Determine the [x, y] coordinate at the center of the cell enclosing the given text.  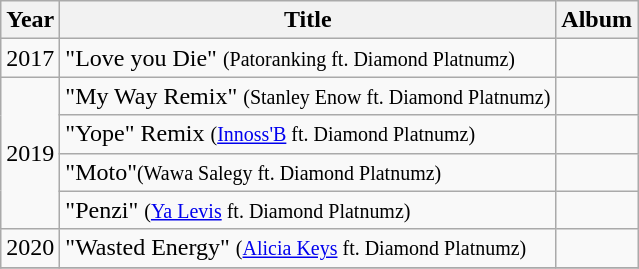
2020 [30, 248]
Album [597, 20]
Title [308, 20]
"Love you Die" (Patoranking ft. Diamond Platnumz) [308, 58]
"My Way Remix" (Stanley Enow ft. Diamond Platnumz) [308, 96]
"Yope" Remix (Innoss'B ft. Diamond Platnumz) [308, 134]
"Wasted Energy" (Alicia Keys ft. Diamond Platnumz) [308, 248]
2019 [30, 153]
"Moto"(Wawa Salegy ft. Diamond Platnumz) [308, 172]
Year [30, 20]
2017 [30, 58]
"Penzi" (Ya Levis ft. Diamond Platnumz) [308, 210]
